Extract the (x, y) coordinate from the center of the cell holding the provided text.  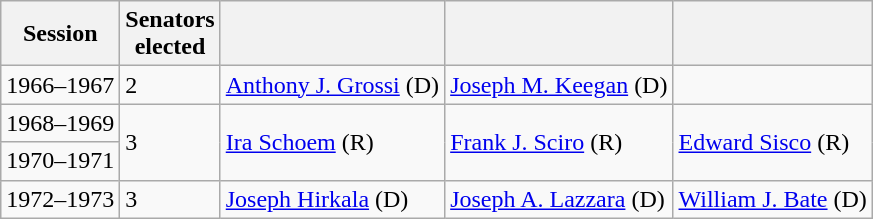
1966–1967 (60, 85)
Frank J. Sciro (R) (559, 142)
Joseph A. Lazzara (D) (559, 199)
William J. Bate (D) (772, 199)
1968–1969 (60, 123)
Edward Sisco (R) (772, 142)
Joseph M. Keegan (D) (559, 85)
1970–1971 (60, 161)
Session (60, 34)
1972–1973 (60, 199)
Anthony J. Grossi (D) (332, 85)
Joseph Hirkala (D) (332, 199)
Ira Schoem (R) (332, 142)
Senatorselected (170, 34)
2 (170, 85)
